Return [x, y] of the center of cell containing provided text 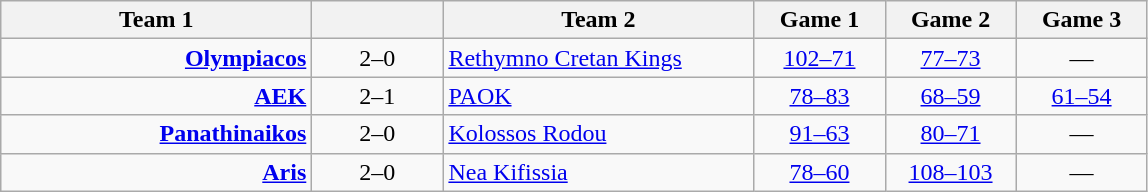
108–103 [950, 172]
78–83 [820, 96]
Team 1 [156, 20]
Team 2 [598, 20]
91–63 [820, 134]
PAOK [598, 96]
Kolossos Rodou [598, 134]
Panathinaikos [156, 134]
Olympiacos [156, 58]
AEK [156, 96]
2–1 [378, 96]
78–60 [820, 172]
Aris [156, 172]
77–73 [950, 58]
80–71 [950, 134]
Rethymno Cretan Kings [598, 58]
61–54 [1082, 96]
Nea Kifissia [598, 172]
68–59 [950, 96]
Game 1 [820, 20]
102–71 [820, 58]
Game 2 [950, 20]
Game 3 [1082, 20]
